Search for the cell housing the specified text and yield its [x, y] center coordinate. 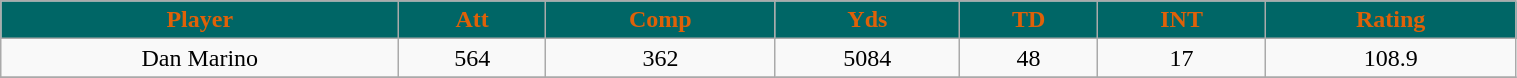
Att [472, 20]
Dan Marino [200, 58]
Player [200, 20]
564 [472, 58]
Rating [1390, 20]
TD [1028, 20]
362 [660, 58]
Yds [867, 20]
17 [1182, 58]
108.9 [1390, 58]
48 [1028, 58]
5084 [867, 58]
INT [1182, 20]
Comp [660, 20]
